Pinpoint the cell where the given text exists, returning its (X, Y) midpoint coordinate. 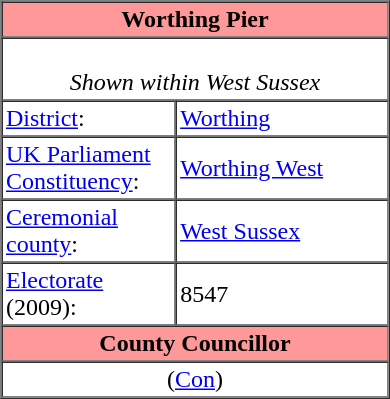
West Sussex (282, 232)
District: (89, 118)
Shown within West Sussex (196, 70)
Worthing Pier (196, 20)
Electorate (2009): (89, 294)
(Con) (196, 380)
County Councillor (196, 344)
Worthing West (282, 168)
8547 (282, 294)
UK Parliament Constituency: (89, 168)
Ceremonial county: (89, 232)
Worthing (282, 118)
